Detect which cell encompasses the target text, then output its (x, y) center coordinate. 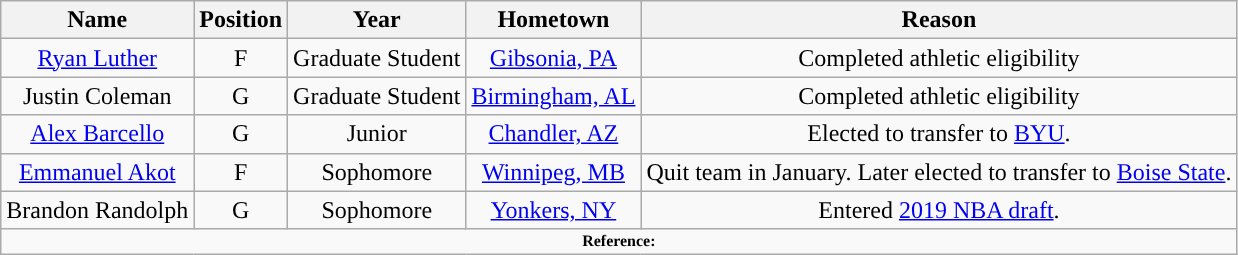
Hometown (554, 20)
Position (241, 20)
Reference: (619, 241)
Elected to transfer to BYU. (939, 134)
Justin Coleman (98, 96)
Gibsonia, PA (554, 58)
Chandler, AZ (554, 134)
Yonkers, NY (554, 210)
Quit team in January. Later elected to transfer to Boise State. (939, 172)
Name (98, 20)
Brandon Randolph (98, 210)
Junior (377, 134)
Year (377, 20)
Reason (939, 20)
Emmanuel Akot (98, 172)
Ryan Luther (98, 58)
Entered 2019 NBA draft. (939, 210)
Winnipeg, MB (554, 172)
Birmingham, AL (554, 96)
Alex Barcello (98, 134)
